Determine the (x, y) coordinate at the center of the cell enclosing the given text.  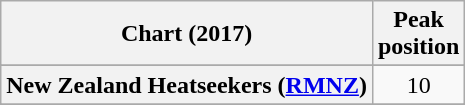
New Zealand Heatseekers (RMNZ) (187, 85)
10 (418, 85)
Chart (2017) (187, 34)
Peakposition (418, 34)
